Locate the cell with the specified text and output its (X, Y) center coordinate. 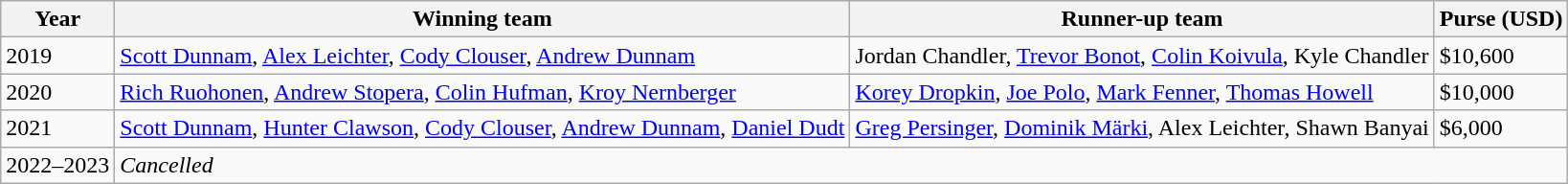
2019 (57, 56)
$6,000 (1501, 128)
Rich Ruohonen, Andrew Stopera, Colin Hufman, Kroy Nernberger (482, 92)
Winning team (482, 19)
2021 (57, 128)
$10,000 (1501, 92)
2020 (57, 92)
Purse (USD) (1501, 19)
Scott Dunnam, Alex Leichter, Cody Clouser, Andrew Dunnam (482, 56)
Greg Persinger, Dominik Märki, Alex Leichter, Shawn Banyai (1142, 128)
2022–2023 (57, 165)
Korey Dropkin, Joe Polo, Mark Fenner, Thomas Howell (1142, 92)
Runner-up team (1142, 19)
Scott Dunnam, Hunter Clawson, Cody Clouser, Andrew Dunnam, Daniel Dudt (482, 128)
Year (57, 19)
Cancelled (841, 165)
Jordan Chandler, Trevor Bonot, Colin Koivula, Kyle Chandler (1142, 56)
$10,600 (1501, 56)
